Identify which cell holds the provided text, then report its [x, y] central coordinate. 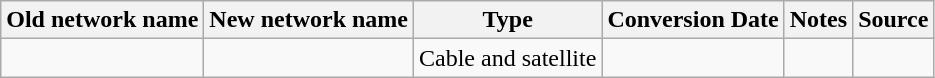
Notes [818, 20]
Source [894, 20]
Conversion Date [693, 20]
Type [508, 20]
Cable and satellite [508, 58]
New network name [309, 20]
Old network name [102, 20]
